Detect which cell encompasses the target text, then output its [x, y] center coordinate. 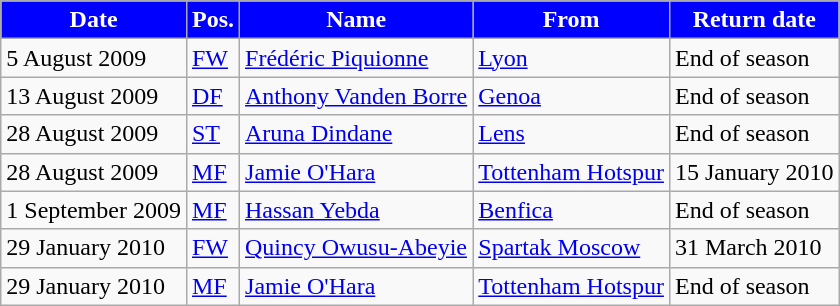
Return date [754, 20]
Aruna Dindane [356, 134]
Quincy Owusu-Abeyie [356, 248]
31 March 2010 [754, 248]
Frédéric Piquionne [356, 58]
Anthony Vanden Borre [356, 96]
Pos. [212, 20]
Genoa [572, 96]
DF [212, 96]
13 August 2009 [94, 96]
Lyon [572, 58]
Benfica [572, 210]
Hassan Yebda [356, 210]
5 August 2009 [94, 58]
Spartak Moscow [572, 248]
From [572, 20]
15 January 2010 [754, 172]
Date [94, 20]
1 September 2009 [94, 210]
Lens [572, 134]
Name [356, 20]
ST [212, 134]
